Scan for the cell matching the given text and deliver its [X, Y] coordinate at center. 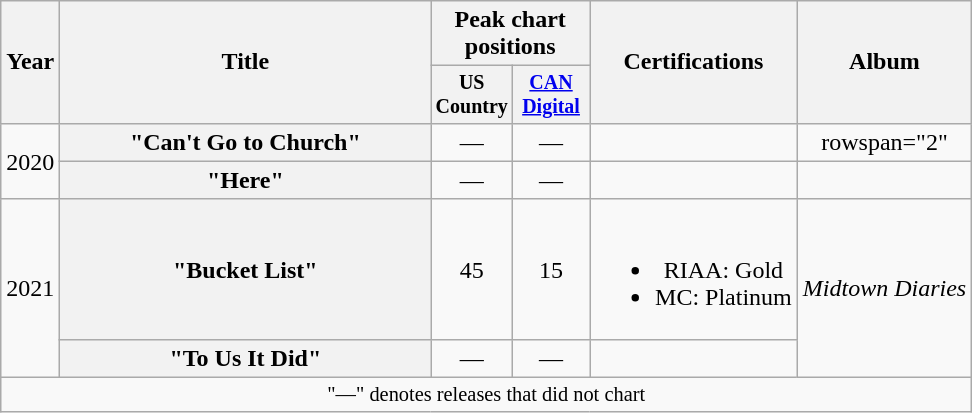
"Can't Go to Church" [246, 142]
Midtown Diaries [884, 288]
2021 [30, 288]
2020 [30, 161]
45 [472, 269]
Title [246, 62]
"Here" [246, 180]
"—" denotes releases that did not chart [486, 395]
Certifications [694, 62]
"Bucket List" [246, 269]
"To Us It Did" [246, 358]
US Country [472, 94]
Year [30, 62]
CANDigital [552, 94]
rowspan="2" [884, 142]
Peak chart positions [510, 34]
15 [552, 269]
Album [884, 62]
RIAA: GoldMC: Platinum [694, 269]
